From the cell containing the given text, extract its center point as [X, Y] coordinate. 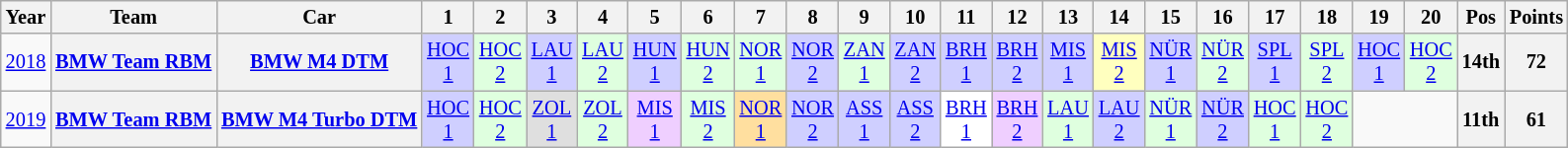
5 [655, 17]
BMW M4 DTM [319, 62]
HUN1 [655, 62]
2 [500, 17]
HUN2 [708, 62]
1 [449, 17]
72 [1536, 62]
12 [1018, 17]
10 [915, 17]
ASS2 [915, 119]
18 [1328, 17]
Points [1536, 17]
Car [319, 17]
Pos [1481, 17]
SPL1 [1275, 62]
3 [552, 17]
13 [1068, 17]
ZAN2 [915, 62]
ZAN1 [865, 62]
6 [708, 17]
17 [1275, 17]
20 [1431, 17]
11 [966, 17]
9 [865, 17]
ZOL1 [552, 119]
15 [1170, 17]
16 [1223, 17]
Year [26, 17]
14 [1119, 17]
SPL2 [1328, 62]
14th [1481, 62]
ZOL2 [603, 119]
BMW M4 Turbo DTM [319, 119]
2019 [26, 119]
4 [603, 17]
Team [133, 17]
8 [812, 17]
7 [761, 17]
2018 [26, 62]
ASS1 [865, 119]
61 [1536, 119]
11th [1481, 119]
19 [1379, 17]
